Provide the [x, y] coordinate of the cell's center where the given text is located.  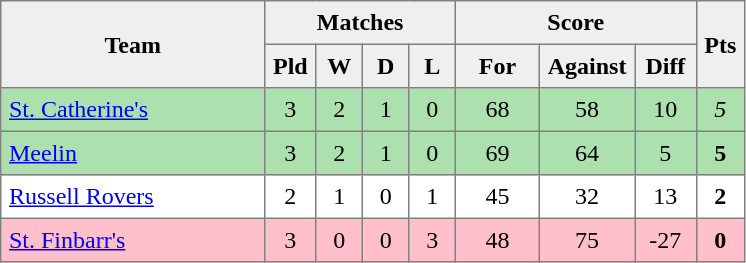
St. Catherine's [133, 110]
L [432, 66]
W [339, 66]
58 [586, 110]
64 [586, 153]
Meelin [133, 153]
Team [133, 44]
13 [666, 197]
Pts [720, 44]
Against [586, 66]
D [385, 66]
Pld [290, 66]
32 [586, 197]
For [497, 66]
10 [666, 110]
Score [576, 23]
68 [497, 110]
75 [586, 240]
-27 [666, 240]
48 [497, 240]
St. Finbarr's [133, 240]
45 [497, 197]
69 [497, 153]
Diff [666, 66]
Russell Rovers [133, 197]
Matches [360, 23]
